Return the (X, Y) coordinate for the center point of the cell that contains the specified text.  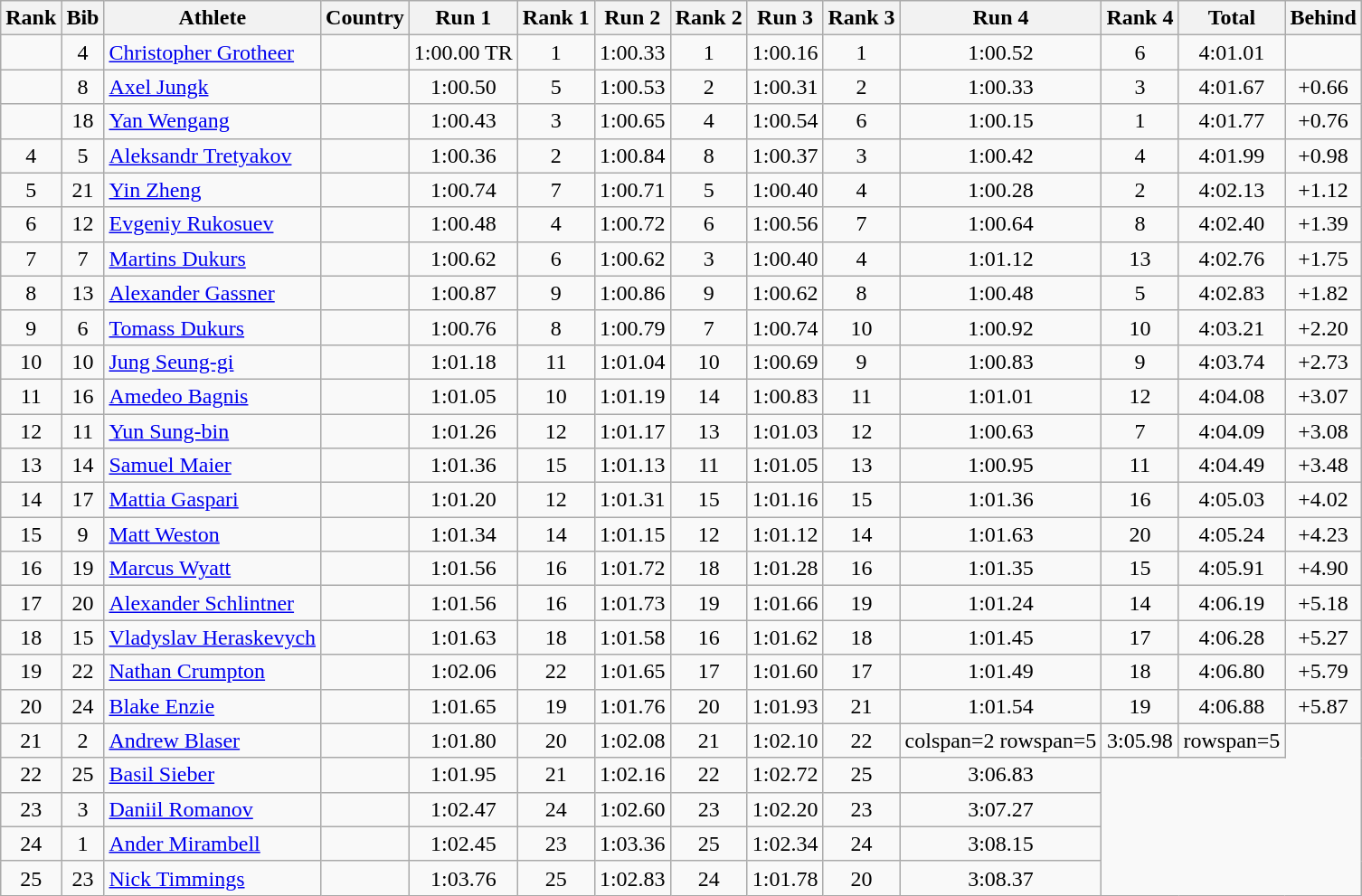
3:07.27 (1000, 809)
Country (365, 18)
1:02.34 (785, 844)
1:01.01 (1000, 396)
Yun Sung-bin (213, 431)
Run 2 (632, 18)
4:02.83 (1232, 293)
1:01.34 (463, 534)
1:01.20 (463, 500)
1:00.76 (463, 327)
+4.90 (1323, 569)
Rank 2 (709, 18)
Yan Wengang (213, 121)
1:01.13 (632, 466)
1:00.56 (785, 224)
Mattia Gaspari (213, 500)
4:04.09 (1232, 431)
1:00.84 (632, 156)
rowspan=5 (1232, 740)
1:00.00 TR (463, 52)
1:00.37 (785, 156)
1:00.86 (632, 293)
3:08.37 (1000, 878)
4:03.21 (1232, 327)
4:06.88 (1232, 706)
1:01.72 (632, 569)
Rank 1 (555, 18)
1:00.92 (1000, 327)
1:00.63 (1000, 431)
+0.98 (1323, 156)
1:00.79 (632, 327)
1:02.10 (785, 740)
1:01.73 (632, 603)
1:00.43 (463, 121)
4:05.03 (1232, 500)
Evgeniy Rukosuev (213, 224)
Alexander Gassner (213, 293)
Ander Mirambell (213, 844)
4:05.24 (1232, 534)
1:00.53 (632, 87)
Nathan Crumpton (213, 672)
Aleksandr Tretyakov (213, 156)
Tomass Dukurs (213, 327)
1:00.50 (463, 87)
1:01.76 (632, 706)
+1.82 (1323, 293)
1:01.17 (632, 431)
Vladyslav Heraskevych (213, 637)
1:00.28 (1000, 190)
Athlete (213, 18)
4:01.77 (1232, 121)
1:01.28 (785, 569)
+2.20 (1323, 327)
4:01.01 (1232, 52)
1:01.35 (1000, 569)
Run 3 (785, 18)
+5.79 (1323, 672)
1:00.31 (785, 87)
1:01.54 (1000, 706)
Marcus Wyatt (213, 569)
Axel Jungk (213, 87)
4:06.19 (1232, 603)
4:03.74 (1232, 362)
4:04.49 (1232, 466)
1:01.04 (632, 362)
Nick Timmings (213, 878)
1:02.06 (463, 672)
Bib (83, 18)
Samuel Maier (213, 466)
4:06.28 (1232, 637)
Daniil Romanov (213, 809)
4:02.40 (1232, 224)
1:01.19 (632, 396)
1:01.15 (632, 534)
+5.87 (1323, 706)
1:00.65 (632, 121)
1:00.52 (1000, 52)
1:02.83 (632, 878)
1:01.31 (632, 500)
+3.08 (1323, 431)
1:01.62 (785, 637)
1:00.54 (785, 121)
4:02.76 (1232, 259)
Alexander Schlintner (213, 603)
1:02.72 (785, 775)
1:02.08 (632, 740)
3:08.15 (1000, 844)
1:00.69 (785, 362)
Total (1232, 18)
4:01.99 (1232, 156)
Martins Dukurs (213, 259)
1:01.60 (785, 672)
colspan=2 rowspan=5 (1000, 740)
Yin Zheng (213, 190)
1:00.71 (632, 190)
1:00.95 (1000, 466)
4:02.13 (1232, 190)
3:05.98 (1140, 740)
Amedeo Bagnis (213, 396)
+1.39 (1323, 224)
+0.66 (1323, 87)
Behind (1323, 18)
Run 4 (1000, 18)
3:06.83 (1000, 775)
Basil Sieber (213, 775)
1:00.87 (463, 293)
+3.07 (1323, 396)
1:01.26 (463, 431)
1:01.80 (463, 740)
1:03.36 (632, 844)
Run 1 (463, 18)
+1.12 (1323, 190)
1:02.47 (463, 809)
1:03.76 (463, 878)
+2.73 (1323, 362)
Blake Enzie (213, 706)
4:04.08 (1232, 396)
+0.76 (1323, 121)
Christopher Grotheer (213, 52)
1:01.93 (785, 706)
1:01.66 (785, 603)
1:01.49 (1000, 672)
1:00.42 (1000, 156)
Rank 3 (861, 18)
+3.48 (1323, 466)
1:02.20 (785, 809)
1:01.45 (1000, 637)
+4.23 (1323, 534)
+5.27 (1323, 637)
1:01.03 (785, 431)
Jung Seung-gi (213, 362)
+4.02 (1323, 500)
+5.18 (1323, 603)
1:01.95 (463, 775)
1:00.72 (632, 224)
1:02.60 (632, 809)
1:00.15 (1000, 121)
1:00.16 (785, 52)
1:00.64 (1000, 224)
Rank 4 (1140, 18)
1:00.36 (463, 156)
1:01.24 (1000, 603)
4:06.80 (1232, 672)
+1.75 (1323, 259)
Matt Weston (213, 534)
1:01.16 (785, 500)
4:05.91 (1232, 569)
Rank (31, 18)
1:02.45 (463, 844)
1:01.78 (785, 878)
1:01.18 (463, 362)
1:01.58 (632, 637)
Andrew Blaser (213, 740)
1:02.16 (632, 775)
4:01.67 (1232, 87)
